From the cell containing the given text, extract its center point as (X, Y) coordinate. 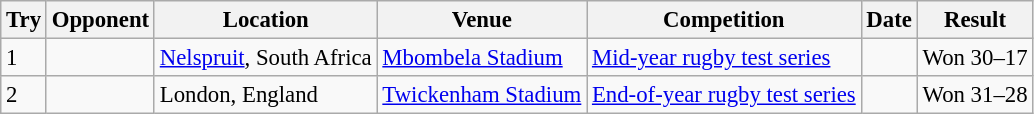
Try (24, 20)
London, England (266, 95)
Date (889, 20)
Won 31–28 (975, 95)
End-of-year rugby test series (724, 95)
1 (24, 58)
Opponent (100, 20)
Nelspruit, South Africa (266, 58)
2 (24, 95)
Won 30–17 (975, 58)
Mid-year rugby test series (724, 58)
Location (266, 20)
Twickenham Stadium (482, 95)
Result (975, 20)
Mbombela Stadium (482, 58)
Competition (724, 20)
Venue (482, 20)
